Pinpoint the cell where the given text exists, returning its (X, Y) midpoint coordinate. 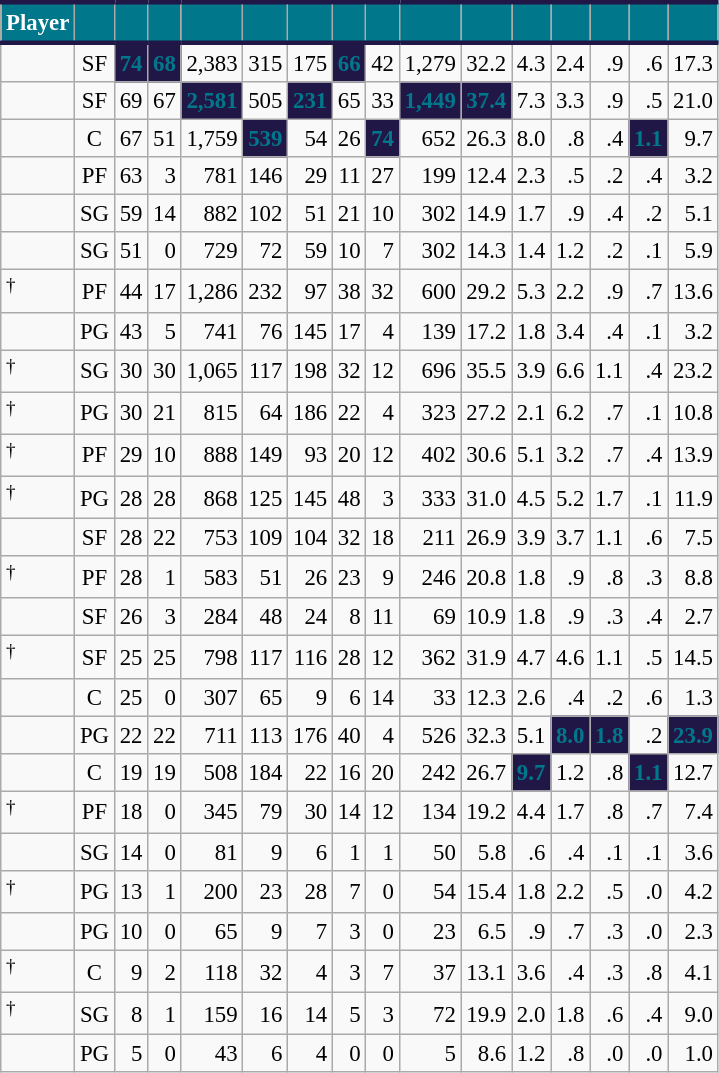
24 (310, 617)
711 (212, 735)
2.6 (532, 697)
815 (212, 413)
781 (212, 176)
505 (266, 101)
882 (212, 214)
729 (212, 251)
333 (430, 497)
19.2 (486, 812)
146 (266, 176)
76 (266, 331)
37.4 (486, 101)
231 (310, 101)
2.7 (693, 617)
102 (266, 214)
7.4 (693, 812)
1.3 (693, 697)
242 (430, 772)
159 (212, 1014)
888 (212, 455)
508 (212, 772)
17.3 (693, 62)
14.9 (486, 214)
1,286 (212, 291)
7.3 (532, 101)
600 (430, 291)
26.9 (486, 538)
13 (130, 892)
26.7 (486, 772)
27.2 (486, 413)
741 (212, 331)
315 (266, 62)
526 (430, 735)
539 (266, 139)
6.6 (570, 371)
40 (348, 735)
3.7 (570, 538)
211 (430, 538)
13.6 (693, 291)
4.7 (532, 657)
868 (212, 497)
4.3 (532, 62)
8.6 (486, 1054)
139 (430, 331)
13.1 (486, 972)
20.8 (486, 577)
6.2 (570, 413)
116 (310, 657)
64 (266, 413)
176 (310, 735)
323 (430, 413)
15.4 (486, 892)
14.3 (486, 251)
696 (430, 371)
175 (310, 62)
26.3 (486, 139)
2,383 (212, 62)
19.9 (486, 1014)
1,279 (430, 62)
30.6 (486, 455)
362 (430, 657)
184 (266, 772)
32.2 (486, 62)
9.0 (693, 1014)
583 (212, 577)
31.9 (486, 657)
10.9 (486, 617)
200 (212, 892)
284 (212, 617)
8.8 (693, 577)
118 (212, 972)
2.4 (570, 62)
5.2 (570, 497)
Player (38, 22)
109 (266, 538)
232 (266, 291)
5.9 (693, 251)
17.2 (486, 331)
12.3 (486, 697)
4.5 (532, 497)
2.0 (532, 1014)
97 (310, 291)
27 (382, 176)
104 (310, 538)
63 (130, 176)
2 (164, 972)
652 (430, 139)
14.5 (693, 657)
1,065 (212, 371)
44 (130, 291)
4.1 (693, 972)
198 (310, 371)
11.9 (693, 497)
307 (212, 697)
246 (430, 577)
4.6 (570, 657)
186 (310, 413)
23.9 (693, 735)
79 (266, 812)
93 (310, 455)
4.4 (532, 812)
7.5 (693, 538)
199 (430, 176)
149 (266, 455)
4.2 (693, 892)
2.1 (532, 413)
1,449 (430, 101)
6.5 (486, 932)
753 (212, 538)
2,581 (212, 101)
345 (212, 812)
3.3 (570, 101)
38 (348, 291)
3.4 (570, 331)
1.4 (532, 251)
1.0 (693, 1054)
113 (266, 735)
125 (266, 497)
29.2 (486, 291)
35.5 (486, 371)
798 (212, 657)
32.3 (486, 735)
21.0 (693, 101)
31.0 (486, 497)
12.7 (693, 772)
402 (430, 455)
1,759 (212, 139)
81 (212, 852)
37 (430, 972)
23.2 (693, 371)
66 (348, 62)
12.4 (486, 176)
13.9 (693, 455)
10.8 (693, 413)
68 (164, 62)
50 (430, 852)
5.8 (486, 852)
42 (382, 62)
134 (430, 812)
5.3 (532, 291)
